Return [x, y] of the center of cell containing provided text 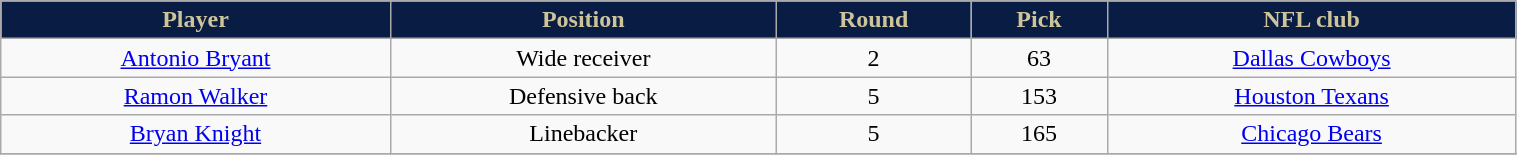
Bryan Knight [196, 134]
Dallas Cowboys [1312, 58]
Linebacker [583, 134]
165 [1039, 134]
2 [874, 58]
63 [1039, 58]
Houston Texans [1312, 96]
Antonio Bryant [196, 58]
Defensive back [583, 96]
Round [874, 20]
Ramon Walker [196, 96]
Pick [1039, 20]
Wide receiver [583, 58]
NFL club [1312, 20]
Chicago Bears [1312, 134]
Position [583, 20]
153 [1039, 96]
Player [196, 20]
